Determine the (x, y) coordinate at the center of the cell enclosing the given text.  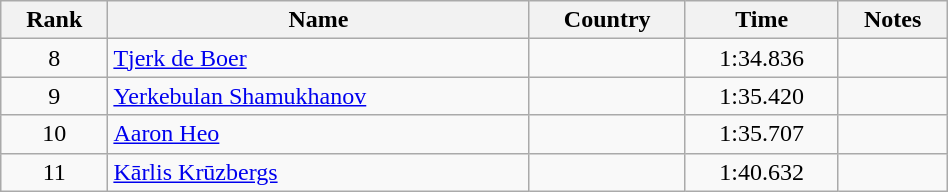
Rank (54, 20)
Tjerk de Boer (318, 58)
Aaron Heo (318, 134)
1:35.420 (762, 96)
Yerkebulan Shamukhanov (318, 96)
8 (54, 58)
1:34.836 (762, 58)
11 (54, 172)
10 (54, 134)
Kārlis Krūzbergs (318, 172)
Name (318, 20)
Country (607, 20)
1:40.632 (762, 172)
9 (54, 96)
1:35.707 (762, 134)
Notes (892, 20)
Time (762, 20)
